Output the (X, Y) coordinate of the center of the cell containing the given text.  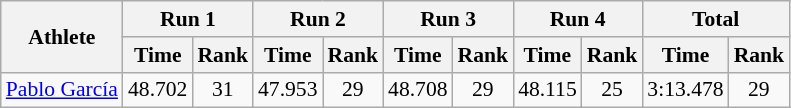
Total (716, 19)
Pablo García (62, 90)
48.708 (418, 90)
25 (612, 90)
Run 4 (578, 19)
47.953 (288, 90)
Run 1 (188, 19)
48.702 (158, 90)
Athlete (62, 36)
Run 2 (318, 19)
31 (222, 90)
3:13.478 (685, 90)
Run 3 (448, 19)
48.115 (548, 90)
